Return (X, Y) of the center of cell containing provided text 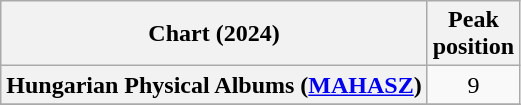
Chart (2024) (214, 34)
9 (473, 85)
Peakposition (473, 34)
Hungarian Physical Albums (MAHASZ) (214, 85)
